Identify which cell holds the provided text, then report its [x, y] central coordinate. 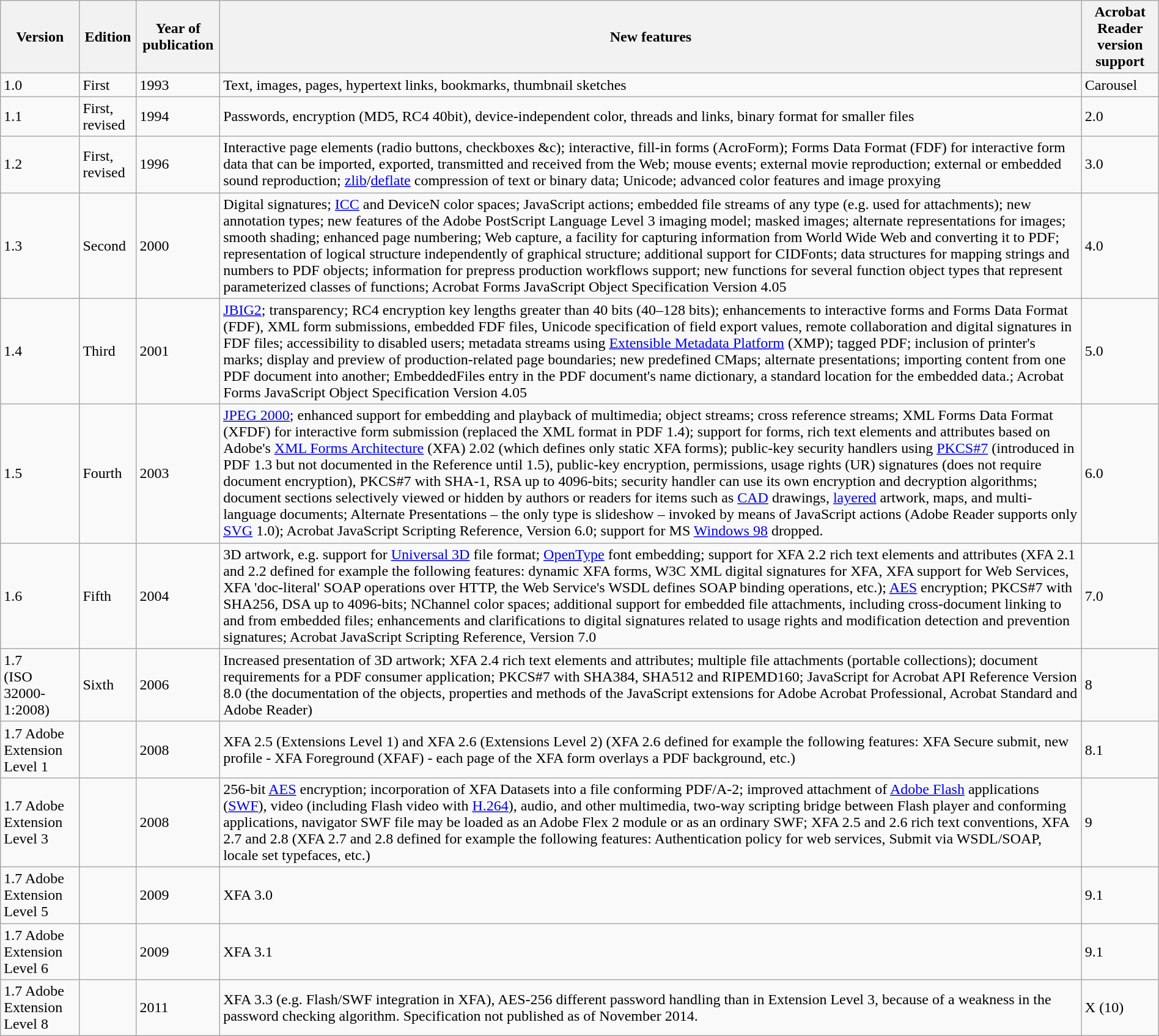
XFA 3.0 [651, 895]
5.0 [1120, 351]
2011 [178, 1008]
1.7 Adobe Extension Level 3 [40, 822]
Text, images, pages, hypertext links, bookmarks, thumbnail sketches [651, 85]
2001 [178, 351]
1.1 [40, 116]
1994 [178, 116]
1.7 Adobe Extension Level 8 [40, 1008]
8.1 [1120, 749]
Fourth [108, 473]
1.2 [40, 164]
8 [1120, 685]
2006 [178, 685]
2004 [178, 595]
1.6 [40, 595]
1.0 [40, 85]
6.0 [1120, 473]
XFA 3.1 [651, 951]
Edition [108, 37]
Fifth [108, 595]
Second [108, 246]
Third [108, 351]
1.7 Adobe Extension Level 1 [40, 749]
1996 [178, 164]
2003 [178, 473]
Version [40, 37]
4.0 [1120, 246]
2000 [178, 246]
1.5 [40, 473]
New features [651, 37]
Acrobat Reader version support [1120, 37]
Carousel [1120, 85]
Passwords, encryption (MD5, RC4 40bit), device-independent color, threads and links, binary format for smaller files [651, 116]
2.0 [1120, 116]
1.7 Adobe Extension Level 5 [40, 895]
1993 [178, 85]
1.7 Adobe Extension Level 6 [40, 951]
Year of publication [178, 37]
1.3 [40, 246]
Sixth [108, 685]
X (10) [1120, 1008]
9 [1120, 822]
First [108, 85]
1.4 [40, 351]
7.0 [1120, 595]
3.0 [1120, 164]
1.7(ISO 32000-1:2008) [40, 685]
